Extract the [x, y] coordinate from the center of the cell holding the provided text.  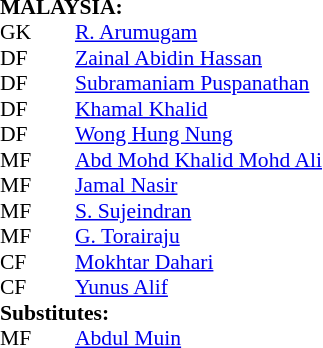
Substitutes: [161, 313]
Jamal Nasir [198, 185]
Khamal Khalid [198, 109]
G. Torairaju [198, 237]
Subramaniam Puspanathan [198, 83]
Yunus Alif [198, 287]
Abd Mohd Khalid Mohd Ali [198, 160]
Mokhtar Dahari [198, 262]
Zainal Abidin Hassan [198, 58]
Wong Hung Nung [198, 135]
GK [19, 33]
R. Arumugam [198, 33]
S. Sujeindran [198, 211]
